Pinpoint the cell where the given text exists, returning its (x, y) midpoint coordinate. 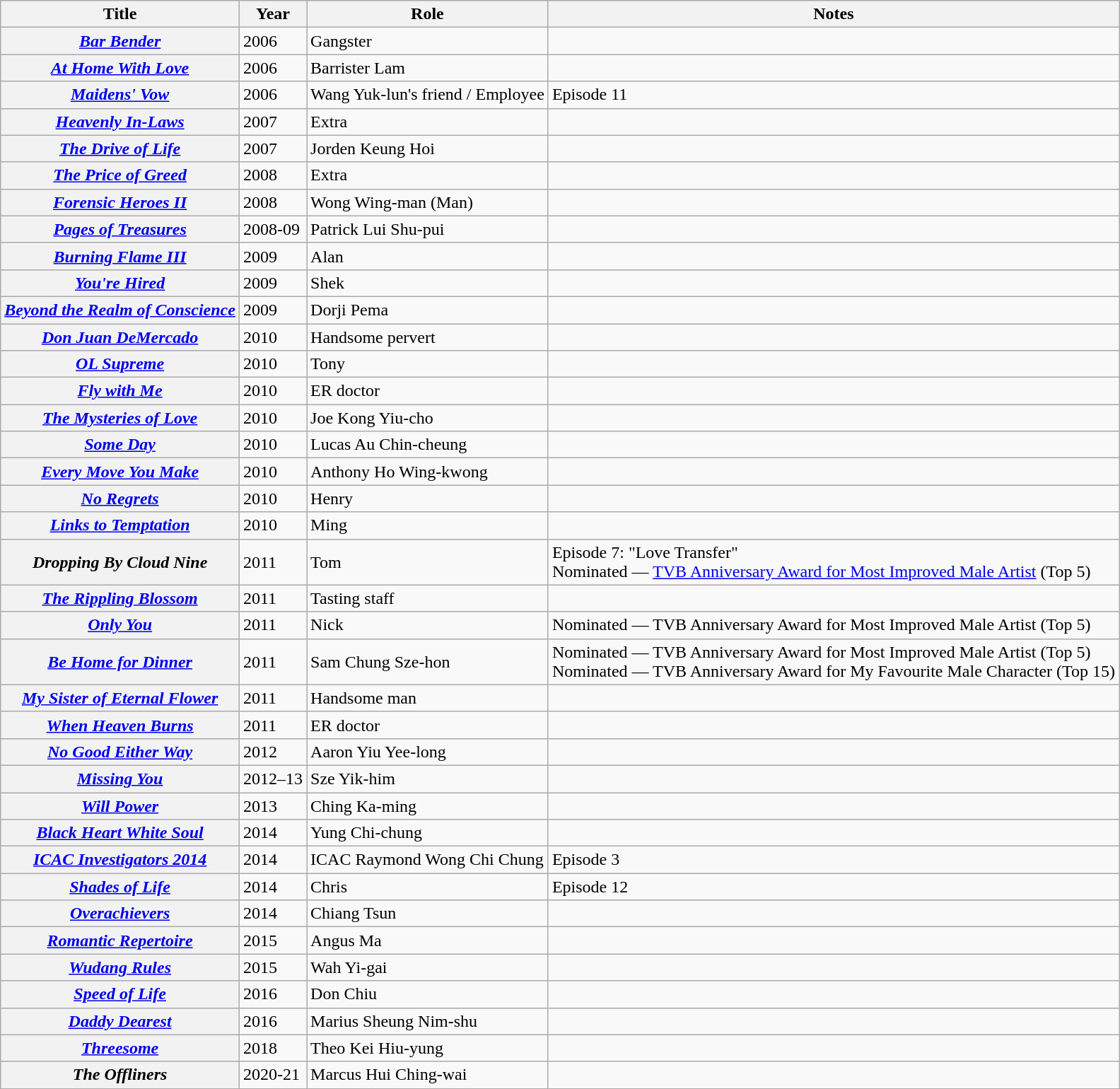
Heavenly In-Laws (120, 122)
Dropping By Cloud Nine (120, 561)
Barrister Lam (428, 68)
Chiang Tsun (428, 914)
Alan (428, 256)
Bar Bender (120, 41)
Links to Temptation (120, 525)
Beyond the Realm of Conscience (120, 310)
Sze Yik-him (428, 779)
2020-21 (273, 1075)
Marius Sheung Nim-shu (428, 1021)
Pages of Treasures (120, 229)
2012–13 (273, 779)
Episode 7: "Love Transfer"Nominated — TVB Anniversary Award for Most Improved Male Artist (Top 5) (833, 561)
Handsome pervert (428, 337)
Maidens' Vow (120, 95)
Gangster (428, 41)
Dorji Pema (428, 310)
Ching Ka-ming (428, 805)
Notes (833, 14)
No Regrets (120, 499)
Role (428, 14)
Chris (428, 887)
Overachievers (120, 914)
Nick (428, 625)
Episode 11 (833, 95)
Nominated — TVB Anniversary Award for Most Improved Male Artist (Top 5)Nominated — TVB Anniversary Award for My Favourite Male Character (Top 15) (833, 662)
Jorden Keung Hoi (428, 148)
Don Juan DeMercado (120, 337)
Handsome man (428, 698)
2012 (273, 752)
Black Heart White Soul (120, 833)
Only You (120, 625)
Wang Yuk-lun's friend / Employee (428, 95)
Wudang Rules (120, 967)
Theo Kei Hiu-yung (428, 1048)
Angus Ma (428, 940)
At Home With Love (120, 68)
Year (273, 14)
Forensic Heroes II (120, 202)
Tony (428, 364)
Marcus Hui Ching-wai (428, 1075)
Joe Kong Yiu-cho (428, 418)
Episode 3 (833, 860)
Wong Wing-man (Man) (428, 202)
Be Home for Dinner (120, 662)
Henry (428, 499)
ICAC Raymond Wong Chi Chung (428, 860)
Fly with Me (120, 391)
2008-09 (273, 229)
Romantic Repertoire (120, 940)
Burning Flame III (120, 256)
The Rippling Blossom (120, 598)
Ming (428, 525)
Every Move You Make (120, 472)
You're Hired (120, 283)
Yung Chi-chung (428, 833)
ICAC Investigators 2014 (120, 860)
Wah Yi-gai (428, 967)
Anthony Ho Wing-kwong (428, 472)
Episode 12 (833, 887)
Tasting staff (428, 598)
Daddy Dearest (120, 1021)
The Price of Greed (120, 175)
My Sister of Eternal Flower (120, 698)
Shek (428, 283)
No Good Either Way (120, 752)
Sam Chung Sze-hon (428, 662)
Threesome (120, 1048)
Will Power (120, 805)
The Drive of Life (120, 148)
Don Chiu (428, 994)
Speed of Life (120, 994)
Title (120, 14)
Aaron Yiu Yee-long (428, 752)
2013 (273, 805)
Some Day (120, 445)
The Offliners (120, 1075)
OL Supreme (120, 364)
Tom (428, 561)
Shades of Life (120, 887)
When Heaven Burns (120, 725)
2018 (273, 1048)
Nominated — TVB Anniversary Award for Most Improved Male Artist (Top 5) (833, 625)
Missing You (120, 779)
The Mysteries of Love (120, 418)
Patrick Lui Shu-pui (428, 229)
Lucas Au Chin-cheung (428, 445)
